Return (X, Y) of the center of cell containing provided text 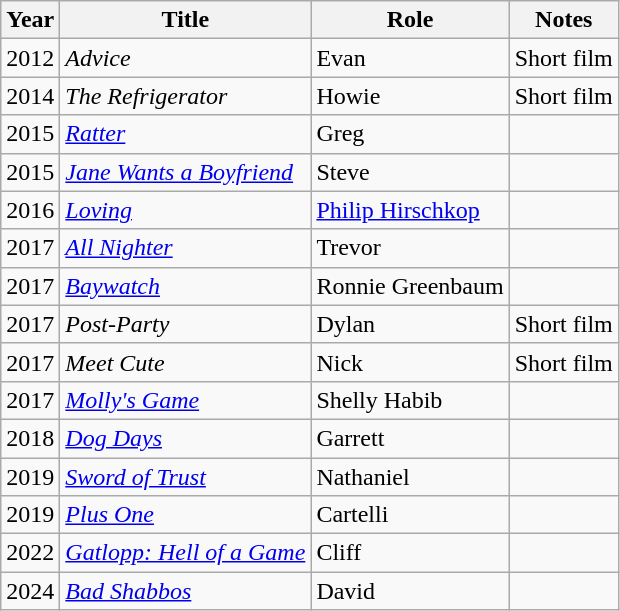
Garrett (410, 438)
Baywatch (186, 286)
Trevor (410, 248)
Philip Hirschkop (410, 210)
Nick (410, 362)
Cartelli (410, 515)
Ronnie Greenbaum (410, 286)
Dog Days (186, 438)
Sword of Trust (186, 477)
Meet Cute (186, 362)
All Nighter (186, 248)
Steve (410, 172)
Title (186, 20)
The Refrigerator (186, 96)
Advice (186, 58)
Year (30, 20)
Post-Party (186, 324)
Evan (410, 58)
Jane Wants a Boyfriend (186, 172)
Shelly Habib (410, 400)
Ratter (186, 134)
Bad Shabbos (186, 591)
2018 (30, 438)
Greg (410, 134)
Notes (564, 20)
Loving (186, 210)
Nathaniel (410, 477)
Role (410, 20)
2024 (30, 591)
2022 (30, 553)
Howie (410, 96)
2014 (30, 96)
2016 (30, 210)
Gatlopp: Hell of a Game (186, 553)
David (410, 591)
Cliff (410, 553)
Plus One (186, 515)
Dylan (410, 324)
Molly's Game (186, 400)
2012 (30, 58)
